Output the [X, Y] coordinate of the center of the cell containing the given text.  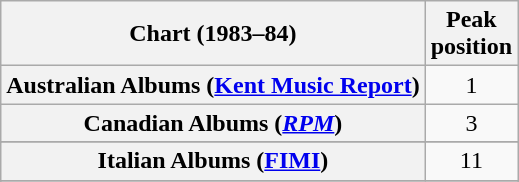
Chart (1983–84) [213, 34]
11 [471, 161]
Canadian Albums (RPM) [213, 123]
Peakposition [471, 34]
Australian Albums (Kent Music Report) [213, 85]
Italian Albums (FIMI) [213, 161]
1 [471, 85]
3 [471, 123]
